Capture the cell that displays the provided text and extract its (x, y) central coordinate. 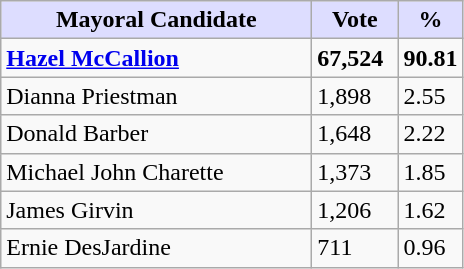
2.22 (430, 134)
1.85 (430, 172)
1,648 (355, 134)
1,373 (355, 172)
1.62 (430, 210)
Vote (355, 20)
Mayoral Candidate (156, 20)
Hazel McCallion (156, 58)
711 (355, 248)
Ernie DesJardine (156, 248)
2.55 (430, 96)
Dianna Priestman (156, 96)
1,898 (355, 96)
90.81 (430, 58)
Donald Barber (156, 134)
% (430, 20)
James Girvin (156, 210)
67,524 (355, 58)
0.96 (430, 248)
1,206 (355, 210)
Michael John Charette (156, 172)
